Locate the cell with the specified text and output its (x, y) center coordinate. 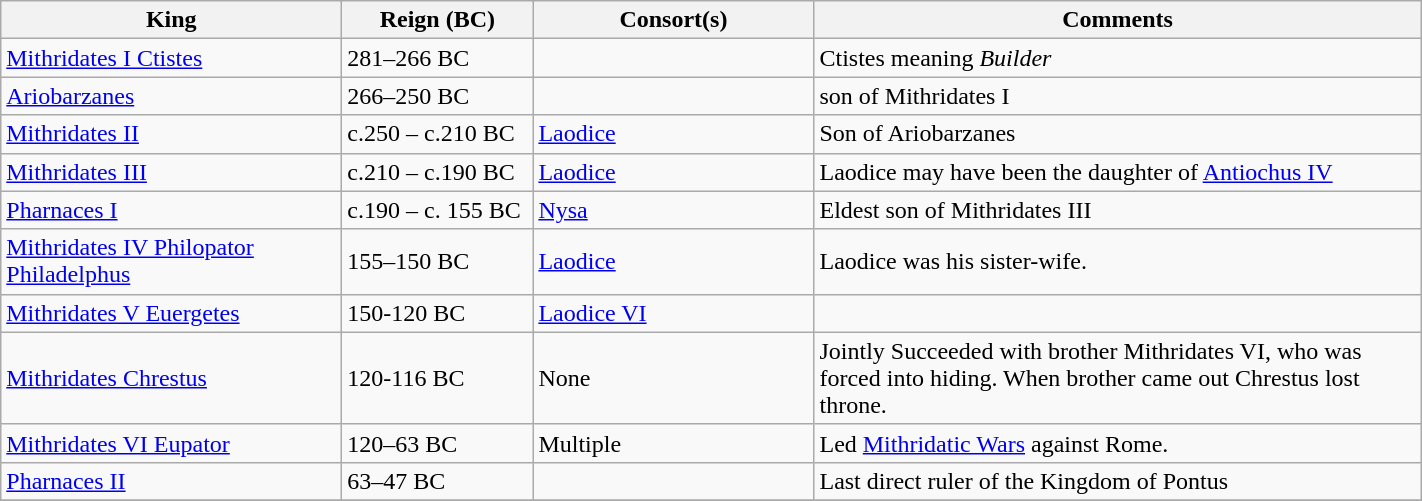
Mithridates V Euergetes (172, 313)
Comments (1118, 20)
120-116 BC (438, 378)
120–63 BC (438, 443)
Pharnaces II (172, 481)
Ctistes meaning Builder (1118, 58)
son of Mithridates I (1118, 96)
Laodice may have been the daughter of Antiochus IV (1118, 172)
Nysa (674, 210)
c.250 – c.210 BC (438, 134)
Multiple (674, 443)
Laodice was his sister-wife. (1118, 262)
155–150 BC (438, 262)
Jointly Succeeded with brother Mithridates VI, who was forced into hiding. When brother came out Chrestus lost throne. (1118, 378)
Ariobarzanes (172, 96)
Reign (BC) (438, 20)
Laodice VI (674, 313)
King (172, 20)
c.210 – c.190 BC (438, 172)
Pharnaces I (172, 210)
Mithridates II (172, 134)
Mithridates I Ctistes (172, 58)
266–250 BC (438, 96)
Last direct ruler of the Kingdom of Pontus (1118, 481)
Son of Ariobarzanes (1118, 134)
None (674, 378)
Mithridates VI Eupator (172, 443)
Consort(s) (674, 20)
Eldest son of Mithridates III (1118, 210)
150-120 BC (438, 313)
Led Mithridatic Wars against Rome. (1118, 443)
Mithridates IV Philopator Philadelphus (172, 262)
Mithridates III (172, 172)
c.190 – c. 155 BC (438, 210)
63–47 BC (438, 481)
281–266 BC (438, 58)
Mithridates Chrestus (172, 378)
